Search for the cell housing the specified text and yield its [x, y] center coordinate. 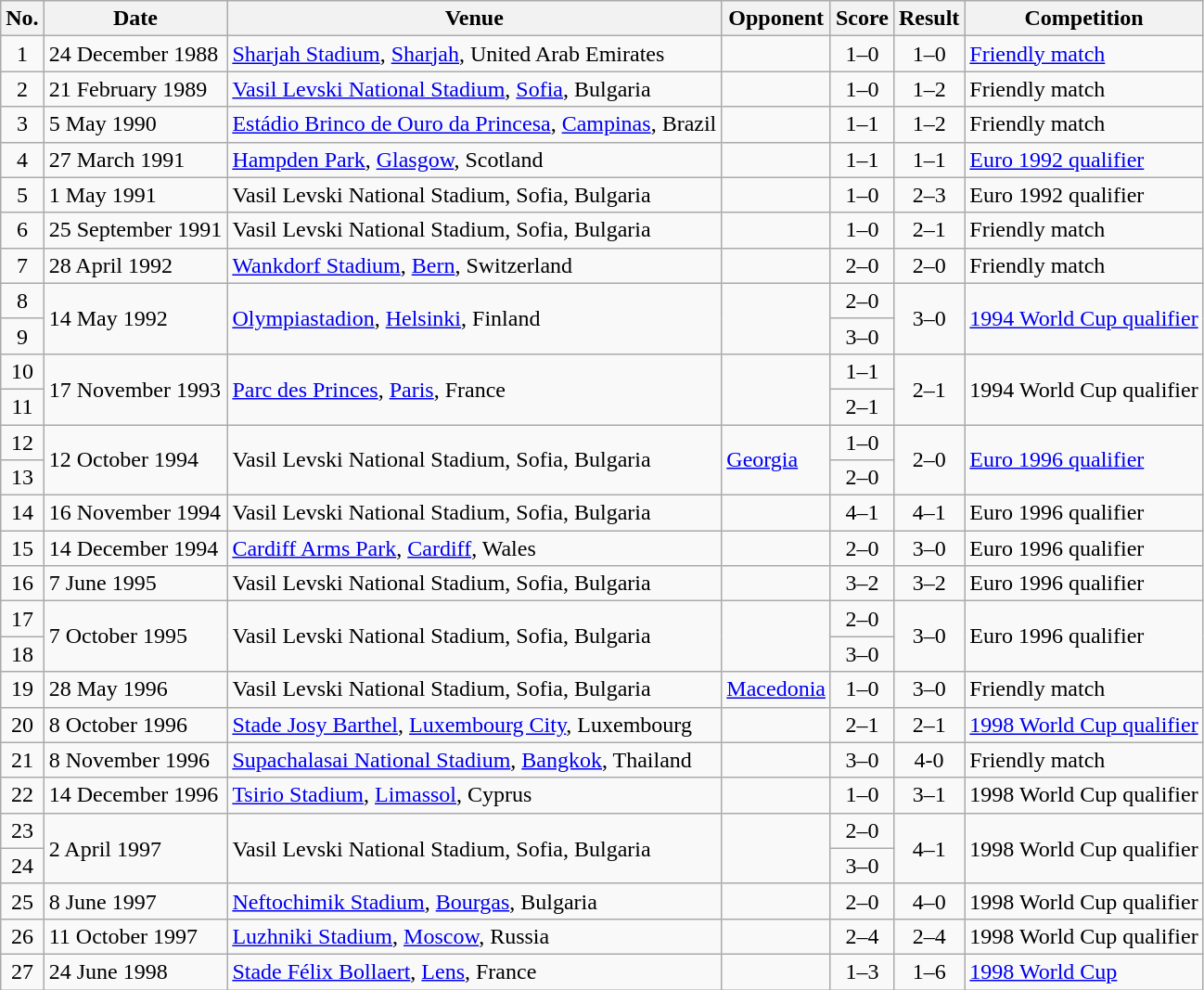
8 October 1996 [135, 725]
1998 World Cup [1083, 971]
13 [22, 478]
8 [22, 301]
Olympiastadion, Helsinki, Finland [475, 318]
28 April 1992 [135, 265]
9 [22, 336]
14 December 1996 [135, 795]
6 [22, 230]
17 November 1993 [135, 389]
11 [22, 406]
Georgia [776, 460]
22 [22, 795]
7 [22, 265]
5 May 1990 [135, 124]
Macedonia [776, 689]
4-0 [929, 760]
Cardiff Arms Park, Cardiff, Wales [475, 548]
1 [22, 54]
7 October 1995 [135, 636]
19 [22, 689]
Tsirio Stadium, Limassol, Cyprus [475, 795]
Luzhniki Stadium, Moscow, Russia [475, 936]
25 September 1991 [135, 230]
1–6 [929, 971]
16 [22, 584]
8 June 1997 [135, 901]
2 [22, 89]
Score [862, 19]
Opponent [776, 19]
2 April 1997 [135, 848]
21 [22, 760]
7 June 1995 [135, 584]
4–0 [929, 901]
14 [22, 513]
16 November 1994 [135, 513]
No. [22, 19]
Competition [1083, 19]
5 [22, 195]
Hampden Park, Glasgow, Scotland [475, 160]
12 October 1994 [135, 460]
Stade Félix Bollaert, Lens, France [475, 971]
Wankdorf Stadium, Bern, Switzerland [475, 265]
23 [22, 830]
2–3 [929, 195]
Stade Josy Barthel, Luxembourg City, Luxembourg [475, 725]
25 [22, 901]
17 [22, 619]
27 March 1991 [135, 160]
24 December 1988 [135, 54]
Parc des Princes, Paris, France [475, 389]
20 [22, 725]
8 November 1996 [135, 760]
Venue [475, 19]
3 [22, 124]
4 [22, 160]
10 [22, 371]
Result [929, 19]
28 May 1996 [135, 689]
11 October 1997 [135, 936]
Sharjah Stadium, Sharjah, United Arab Emirates [475, 54]
Estádio Brinco de Ouro da Princesa, Campinas, Brazil [475, 124]
26 [22, 936]
15 [22, 548]
1–3 [862, 971]
1 May 1991 [135, 195]
Supachalasai National Stadium, Bangkok, Thailand [475, 760]
24 [22, 866]
14 May 1992 [135, 318]
12 [22, 443]
Date [135, 19]
14 December 1994 [135, 548]
Neftochimik Stadium, Bourgas, Bulgaria [475, 901]
18 [22, 654]
27 [22, 971]
24 June 1998 [135, 971]
3–1 [929, 795]
21 February 1989 [135, 89]
